Extract the [x, y] coordinate from the center of the cell holding the provided text.  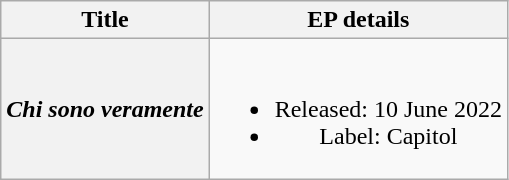
Title [105, 20]
Chi sono veramente [105, 109]
Released: 10 June 2022Label: Capitol [358, 109]
EP details [358, 20]
